Scan for the cell matching the given text and deliver its [X, Y] coordinate at center. 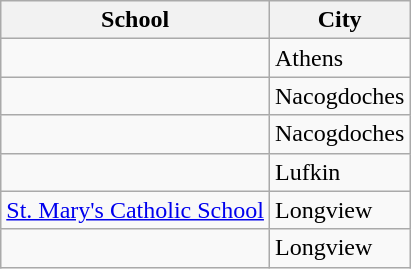
St. Mary's Catholic School [136, 210]
Athens [339, 58]
School [136, 20]
Lufkin [339, 172]
City [339, 20]
